For the text-containing cell, return its midpoint in [x, y] coordinate format. 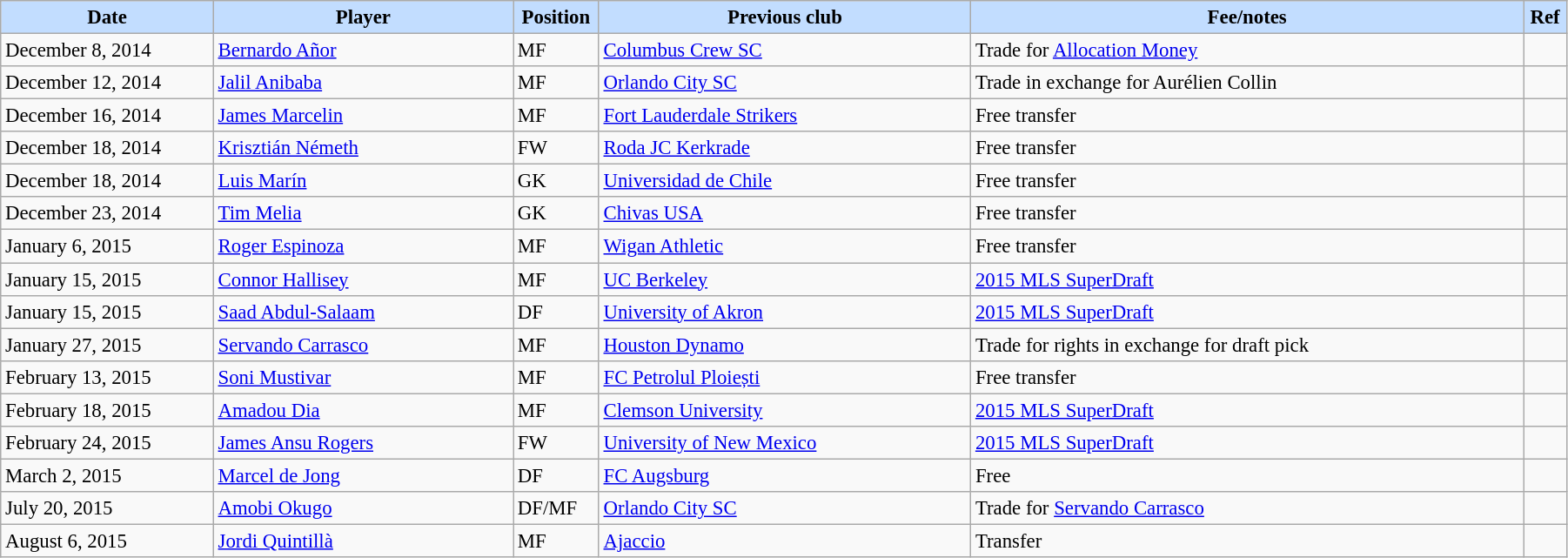
FC Petrolul Ploiești [785, 377]
Player [363, 17]
March 2, 2015 [107, 475]
DF/MF [557, 508]
Trade in exchange for Aurélien Collin [1248, 83]
Fee/notes [1248, 17]
Position [557, 17]
Amadou Dia [363, 410]
Trade for rights in exchange for draft pick [1248, 345]
Universidad de Chile [785, 181]
December 23, 2014 [107, 213]
December 12, 2014 [107, 83]
Trade for Allocation Money [1248, 50]
Marcel de Jong [363, 475]
Roger Espinoza [363, 246]
Ajaccio [785, 541]
Saad Abdul-Salaam [363, 312]
January 6, 2015 [107, 246]
UC Berkeley [785, 279]
University of Akron [785, 312]
Houston Dynamo [785, 345]
Bernardo Añor [363, 50]
Wigan Athletic [785, 246]
February 24, 2015 [107, 443]
February 18, 2015 [107, 410]
February 13, 2015 [107, 377]
Krisztián Németh [363, 148]
December 16, 2014 [107, 116]
Luis Marín [363, 181]
Clemson University [785, 410]
Connor Hallisey [363, 279]
December 8, 2014 [107, 50]
Jordi Quintillà [363, 541]
Trade for Servando Carrasco [1248, 508]
Transfer [1248, 541]
August 6, 2015 [107, 541]
James Marcelin [363, 116]
Ref [1545, 17]
July 20, 2015 [107, 508]
James Ansu Rogers [363, 443]
Free [1248, 475]
January 27, 2015 [107, 345]
Amobi Okugo [363, 508]
Date [107, 17]
Previous club [785, 17]
Tim Melia [363, 213]
Servando Carrasco [363, 345]
Roda JC Kerkrade [785, 148]
Columbus Crew SC [785, 50]
Jalil Anibaba [363, 83]
Chivas USA [785, 213]
Fort Lauderdale Strikers [785, 116]
University of New Mexico [785, 443]
FC Augsburg [785, 475]
Soni Mustivar [363, 377]
